Output the [x, y] coordinate of the center of the cell containing the given text.  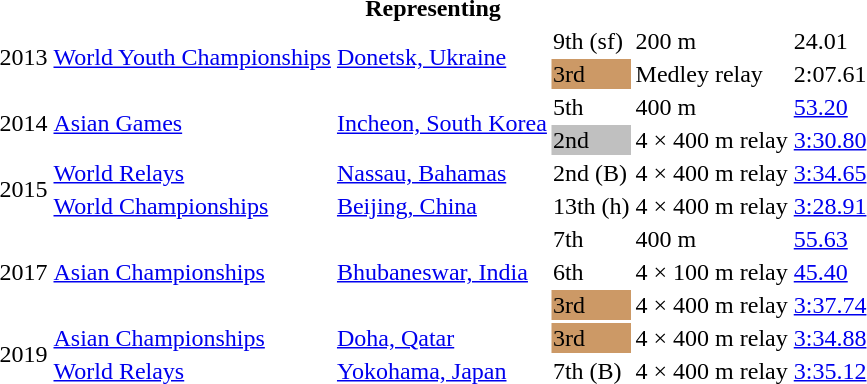
Beijing, China [442, 206]
6th [591, 272]
2nd [591, 140]
4 × 100 m relay [712, 272]
Nassau, Bahamas [442, 173]
World Youth Championships [192, 58]
Incheon, South Korea [442, 124]
Donetsk, Ukraine [442, 58]
World Championships [192, 206]
Doha, Qatar [442, 338]
2nd (B) [591, 173]
9th (sf) [591, 41]
5th [591, 107]
13th (h) [591, 206]
7th [591, 239]
Bhubaneswar, India [442, 272]
Medley relay [712, 74]
World Relays [192, 173]
200 m [712, 41]
Asian Games [192, 124]
